Capture the cell that displays the provided text and extract its [x, y] central coordinate. 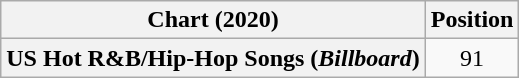
91 [472, 58]
US Hot R&B/Hip-Hop Songs (Billboard) [213, 58]
Position [472, 20]
Chart (2020) [213, 20]
